Return (X, Y) of the center of cell containing provided text 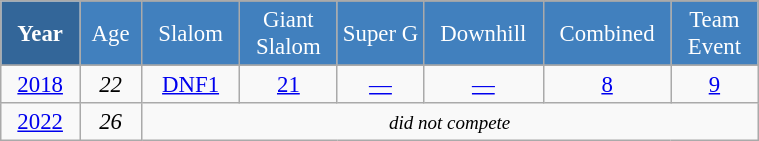
did not compete (450, 122)
Combined (607, 34)
Super G (380, 34)
9 (714, 85)
Team Event (714, 34)
DNF1 (191, 85)
GiantSlalom (288, 34)
22 (111, 85)
Age (111, 34)
21 (288, 85)
Year (40, 34)
2018 (40, 85)
26 (111, 122)
8 (607, 85)
2022 (40, 122)
Slalom (191, 34)
Downhill (484, 34)
